Scan for the cell matching the given text and deliver its (X, Y) coordinate at center. 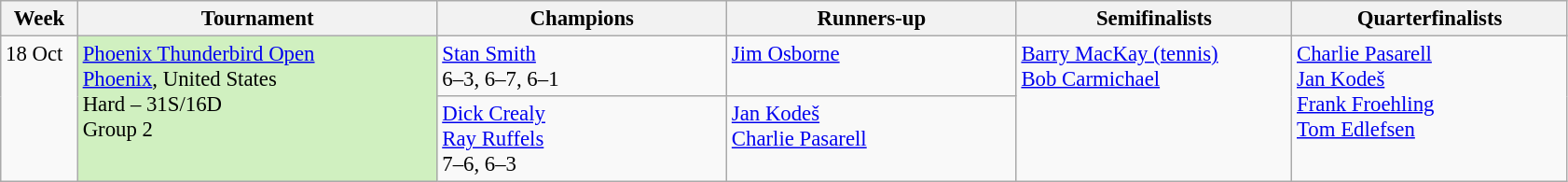
18 Oct (39, 109)
Tournament (257, 19)
Jim Osborne (873, 67)
Champions (582, 19)
Jan Kodeš Charlie Pasarell (873, 139)
Dick Crealy Ray Ruffels 7–6, 6–3 (582, 139)
Semifinalists (1154, 19)
Barry MacKay (tennis) Bob Carmichael (1154, 109)
Quarterfinalists (1430, 19)
Stan Smith 6–3, 6–7, 6–1 (582, 67)
Charlie Pasarell Jan Kodeš Frank Froehling Tom Edlefsen (1430, 109)
Runners-up (873, 19)
Phoenix Thunderbird Open Phoenix, United States Hard – 31S/16D Group 2 (257, 109)
Week (39, 19)
